Search for the cell housing the specified text and yield its [X, Y] center coordinate. 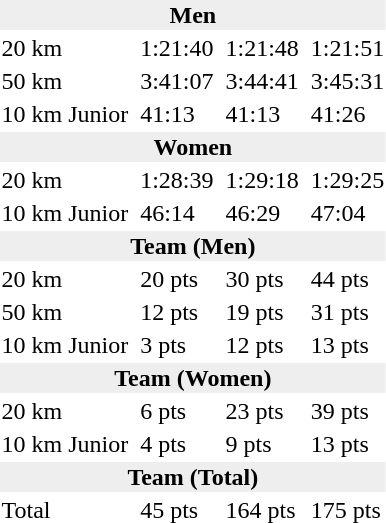
4 pts [177, 444]
47:04 [347, 213]
1:28:39 [177, 180]
1:21:48 [262, 48]
1:21:51 [347, 48]
30 pts [262, 279]
23 pts [262, 411]
46:14 [177, 213]
9 pts [262, 444]
6 pts [177, 411]
44 pts [347, 279]
Women [193, 147]
1:29:18 [262, 180]
41:26 [347, 114]
31 pts [347, 312]
19 pts [262, 312]
1:21:40 [177, 48]
3 pts [177, 345]
3:44:41 [262, 81]
Team (Women) [193, 378]
Men [193, 15]
Team (Men) [193, 246]
39 pts [347, 411]
3:41:07 [177, 81]
20 pts [177, 279]
46:29 [262, 213]
1:29:25 [347, 180]
3:45:31 [347, 81]
Team (Total) [193, 477]
